Locate the cell with the specified text and output its [x, y] center coordinate. 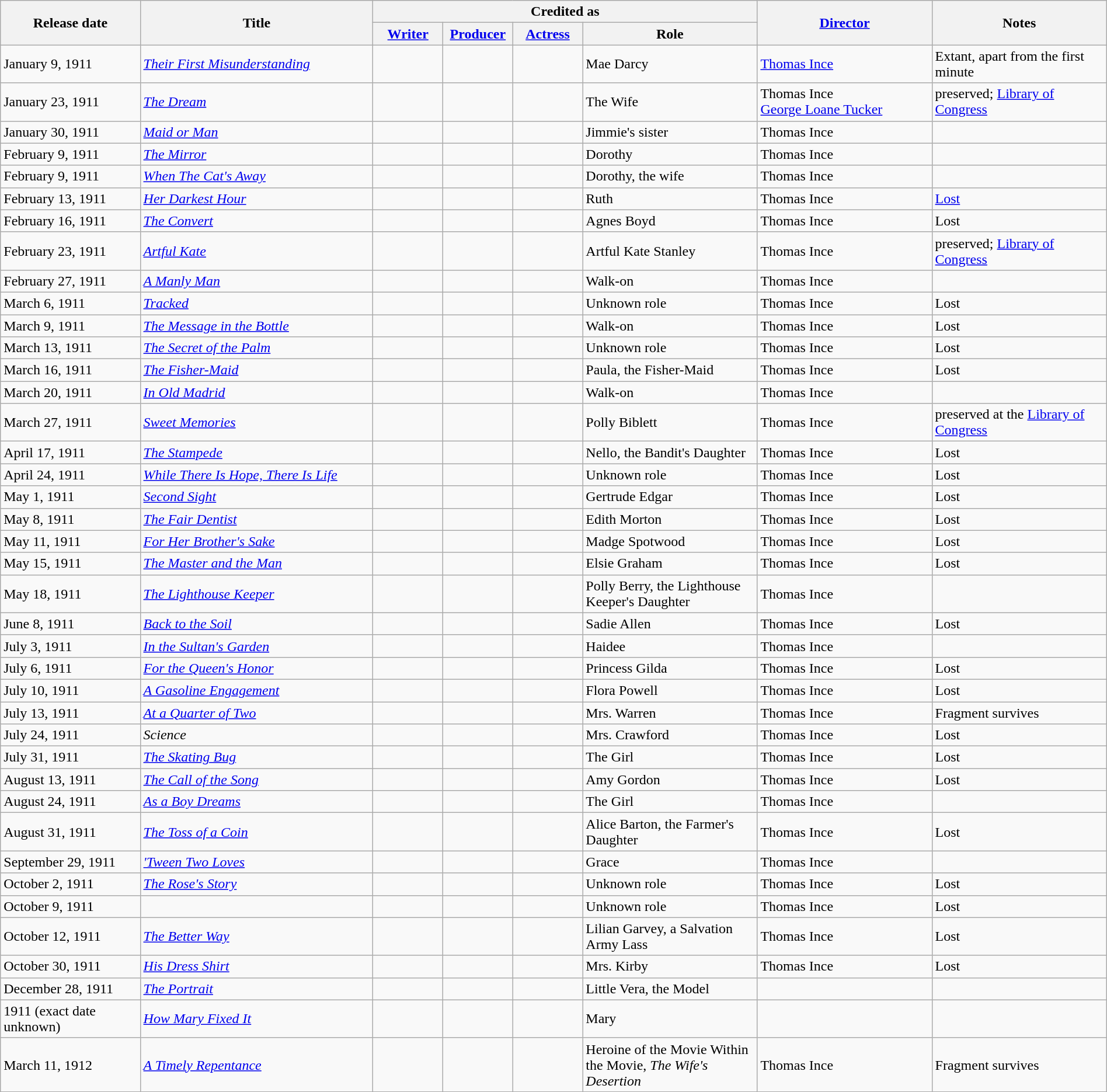
July 6, 1911 [70, 668]
When The Cat's Away [257, 176]
October 9, 1911 [70, 906]
Madge Spotwood [670, 541]
August 24, 1911 [70, 802]
February 27, 1911 [70, 281]
Sweet Memories [257, 423]
A Timely Repentance [257, 1065]
October 2, 1911 [70, 884]
The Wife [670, 102]
The Fair Dentist [257, 519]
Tracked [257, 303]
The Dream [257, 102]
Gertrude Edgar [670, 497]
July 24, 1911 [70, 735]
Science [257, 735]
The Portrait [257, 989]
May 15, 1911 [70, 564]
Haidee [670, 646]
March 27, 1911 [70, 423]
A Manly Man [257, 281]
A Gasoline Engagement [257, 690]
February 16, 1911 [70, 221]
February 23, 1911 [70, 251]
Little Vera, the Model [670, 989]
Sadie Allen [670, 624]
Mary [670, 1018]
Jimmie's sister [670, 132]
The Secret of the Palm [257, 348]
Artful Kate [257, 251]
Alice Barton, the Farmer's Daughter [670, 832]
Actress [548, 34]
The Call of the Song [257, 780]
Amy Gordon [670, 780]
Polly Biblett [670, 423]
Extant, apart from the first minute [1019, 64]
Her Darkest Hour [257, 199]
February 13, 1911 [70, 199]
Mae Darcy [670, 64]
Nello, the Bandit's Daughter [670, 453]
Ruth [670, 199]
The Message in the Bottle [257, 325]
Notes [1019, 23]
March 11, 1912 [70, 1065]
April 17, 1911 [70, 453]
Director [844, 23]
December 28, 1911 [70, 989]
Release date [70, 23]
The Lighthouse Keeper [257, 593]
March 9, 1911 [70, 325]
Mrs. Warren [670, 713]
May 18, 1911 [70, 593]
How Mary Fixed It [257, 1018]
preserved at the Library of Congress [1019, 423]
The Toss of a Coin [257, 832]
The Rose's Story [257, 884]
The Master and the Man [257, 564]
Dorothy, the wife [670, 176]
April 24, 1911 [70, 475]
Dorothy [670, 154]
Credited as [565, 12]
For Her Brother's Sake [257, 541]
July 10, 1911 [70, 690]
Title [257, 23]
October 12, 1911 [70, 937]
'Tween Two Loves [257, 862]
Writer [408, 34]
Heroine of the Movie Within the Movie, The Wife's Desertion [670, 1065]
Polly Berry, the Lighthouse Keeper's Daughter [670, 593]
January 9, 1911 [70, 64]
September 29, 1911 [70, 862]
The Skating Bug [257, 757]
March 20, 1911 [70, 392]
January 23, 1911 [70, 102]
Second Sight [257, 497]
At a Quarter of Two [257, 713]
Lilian Garvey, a Salvation Army Lass [670, 937]
Artful Kate Stanley [670, 251]
The Fisher-Maid [257, 370]
For the Queen's Honor [257, 668]
The Mirror [257, 154]
Edith Morton [670, 519]
The Stampede [257, 453]
Princess Gilda [670, 668]
While There Is Hope, There Is Life [257, 475]
Paula, the Fisher-Maid [670, 370]
May 11, 1911 [70, 541]
Back to the Soil [257, 624]
October 30, 1911 [70, 966]
Thomas InceGeorge Loane Tucker [844, 102]
Producer [478, 34]
July 13, 1911 [70, 713]
August 13, 1911 [70, 780]
July 3, 1911 [70, 646]
June 8, 1911 [70, 624]
Maid or Man [257, 132]
His Dress Shirt [257, 966]
The Convert [257, 221]
Mrs. Crawford [670, 735]
March 13, 1911 [70, 348]
As a Boy Dreams [257, 802]
Role [670, 34]
Their First Misunderstanding [257, 64]
The Better Way [257, 937]
Agnes Boyd [670, 221]
Grace [670, 862]
Elsie Graham [670, 564]
Flora Powell [670, 690]
March 16, 1911 [70, 370]
August 31, 1911 [70, 832]
March 6, 1911 [70, 303]
May 1, 1911 [70, 497]
July 31, 1911 [70, 757]
January 30, 1911 [70, 132]
1911 (exact date unknown) [70, 1018]
In the Sultan's Garden [257, 646]
In Old Madrid [257, 392]
Mrs. Kirby [670, 966]
May 8, 1911 [70, 519]
